Return [x, y] of the center of cell containing provided text 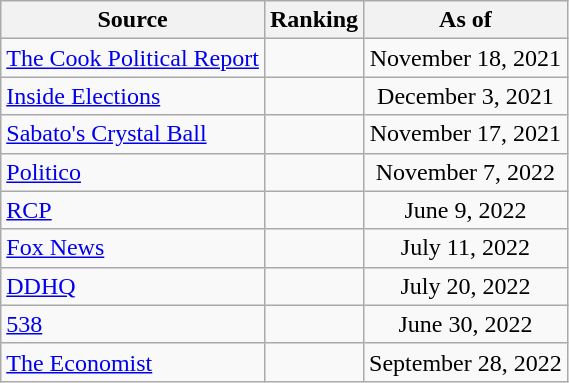
DDHQ [133, 286]
Source [133, 20]
November 17, 2021 [466, 134]
November 18, 2021 [466, 58]
Ranking [314, 20]
The Economist [133, 362]
June 30, 2022 [466, 324]
September 28, 2022 [466, 362]
As of [466, 20]
Sabato's Crystal Ball [133, 134]
Inside Elections [133, 96]
July 20, 2022 [466, 286]
RCP [133, 210]
The Cook Political Report [133, 58]
Fox News [133, 248]
538 [133, 324]
December 3, 2021 [466, 96]
June 9, 2022 [466, 210]
July 11, 2022 [466, 248]
Politico [133, 172]
November 7, 2022 [466, 172]
